Find where the given text appears and provide that cell's center as [X, Y] coordinate. 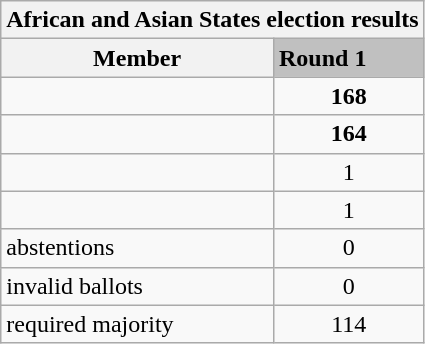
required majority [138, 324]
abstentions [138, 248]
114 [348, 324]
African and Asian States election results [212, 20]
invalid ballots [138, 286]
Round 1 [348, 58]
164 [348, 134]
168 [348, 96]
Member [138, 58]
